Return [x, y] of the center of cell containing provided text 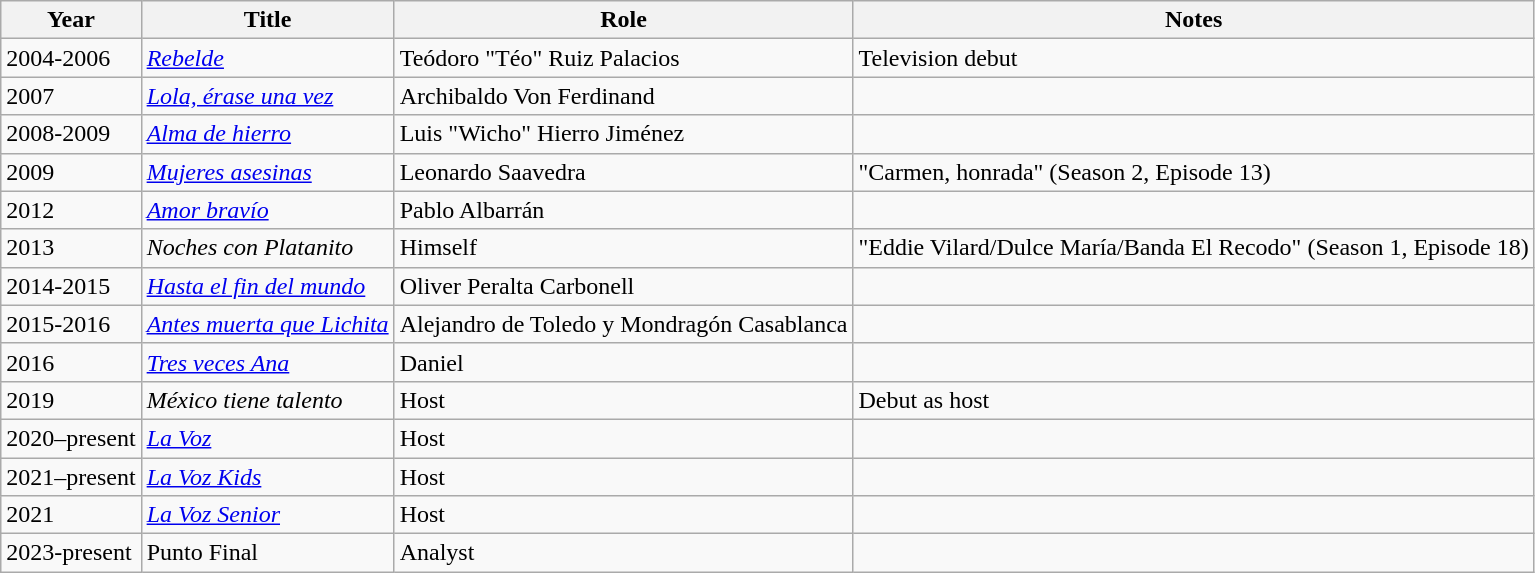
Punto Final [268, 553]
Year [71, 20]
2020–present [71, 438]
Debut as host [1194, 400]
Analyst [624, 553]
Television debut [1194, 58]
Tres veces Ana [268, 362]
2016 [71, 362]
Amor bravío [268, 210]
Luis "Wicho" Hierro Jiménez [624, 134]
2021–present [71, 477]
2008-2009 [71, 134]
Oliver Peralta Carbonell [624, 286]
Rebelde [268, 58]
Title [268, 20]
Lola, érase una vez [268, 96]
Teódoro "Téo" Ruiz Palacios [624, 58]
Antes muerta que Lichita [268, 324]
Leonardo Saavedra [624, 172]
Mujeres asesinas [268, 172]
Pablo Albarrán [624, 210]
La Voz Kids [268, 477]
Alejandro de Toledo y Mondragón Casablanca [624, 324]
"Eddie Vilard/Dulce María/Banda El Recodo" (Season 1, Episode 18) [1194, 248]
2004-2006 [71, 58]
México tiene talento [268, 400]
La Voz Senior [268, 515]
Hasta el fin del mundo [268, 286]
Alma de hierro [268, 134]
La Voz [268, 438]
"Carmen, honrada" (Season 2, Episode 13) [1194, 172]
Noches con Platanito [268, 248]
2009 [71, 172]
Himself [624, 248]
2007 [71, 96]
Notes [1194, 20]
2021 [71, 515]
2023-present [71, 553]
Archibaldo Von Ferdinand [624, 96]
2014-2015 [71, 286]
Role [624, 20]
Daniel [624, 362]
2013 [71, 248]
2019 [71, 400]
2012 [71, 210]
2015-2016 [71, 324]
